Search for the cell housing the specified text and yield its [X, Y] center coordinate. 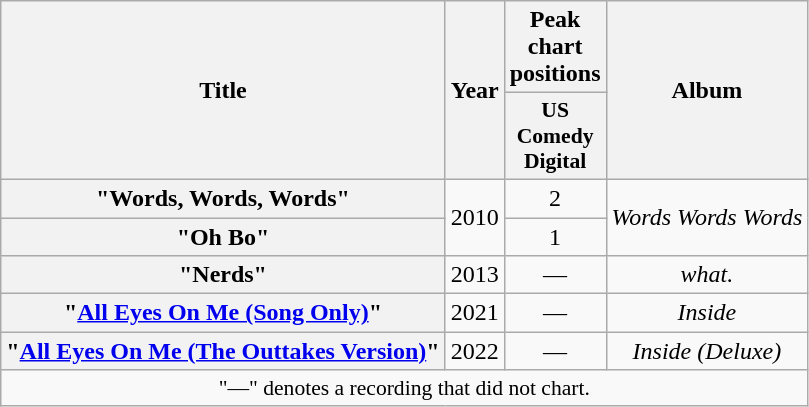
2021 [474, 313]
Album [707, 90]
USComedyDigital [555, 136]
"All Eyes On Me (Song Only)" [223, 313]
2010 [474, 217]
what. [707, 275]
"Nerds" [223, 275]
"All Eyes On Me (The Outtakes Version)" [223, 351]
2022 [474, 351]
Peak chart positions [555, 47]
1 [555, 237]
2013 [474, 275]
2 [555, 198]
Words Words Words [707, 217]
Inside (Deluxe) [707, 351]
"Words, Words, Words" [223, 198]
"—" denotes a recording that did not chart. [404, 388]
"Oh Bo" [223, 237]
Year [474, 90]
Title [223, 90]
Inside [707, 313]
